Search for the cell housing the specified text and yield its (x, y) center coordinate. 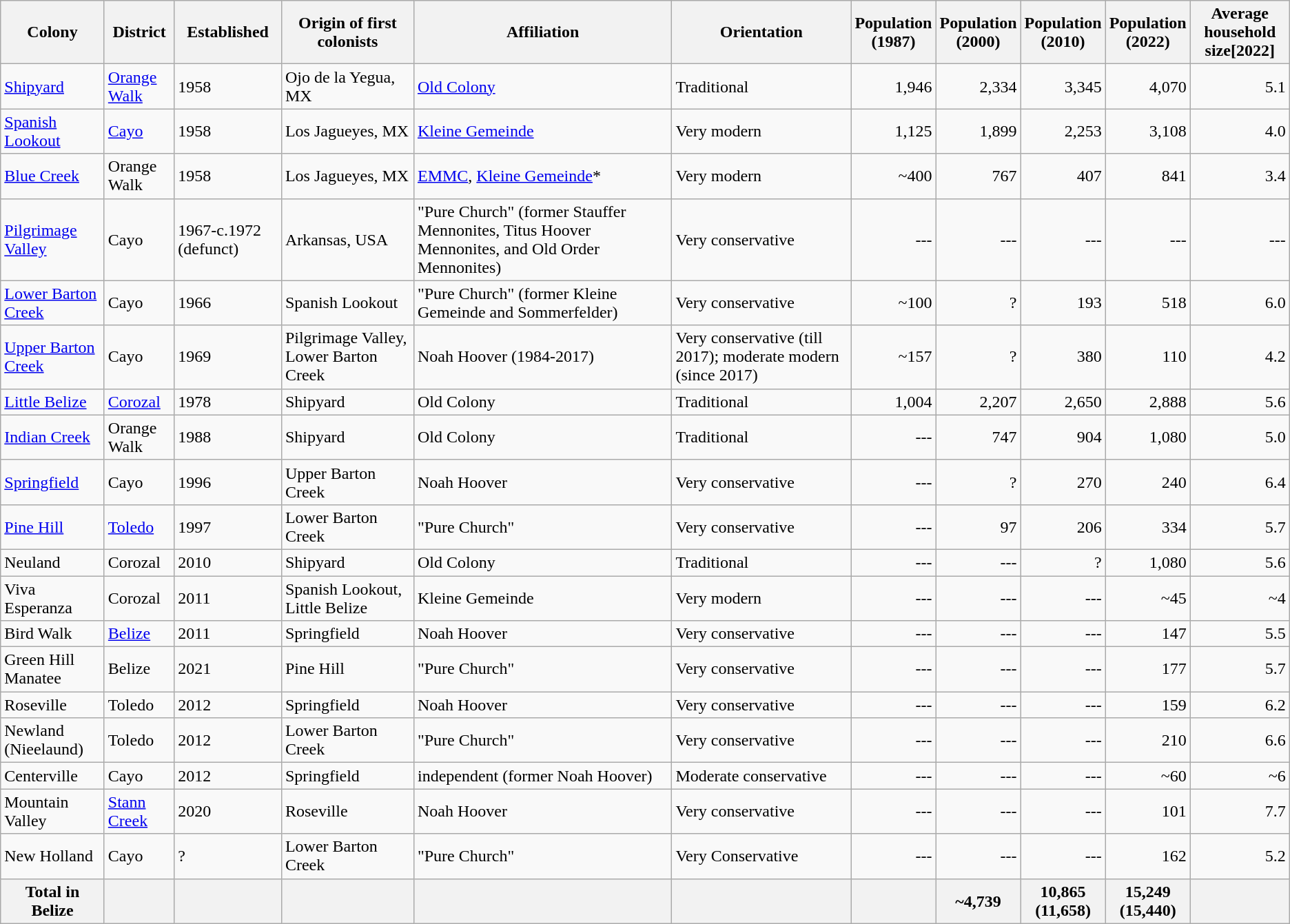
1966 (228, 303)
3.4 (1240, 176)
Spanish Lookout, Little Belize (347, 598)
6.0 (1240, 303)
Very Conservative (761, 856)
"Pure Church" (former Kleine Gemeinde and Sommerfelder) (542, 303)
Arkansas, USA (347, 240)
New Holland (52, 856)
Little Belize (52, 402)
407 (1063, 176)
Population(2022) (1148, 32)
~4 (1240, 598)
2021 (228, 670)
101 (1148, 812)
Moderate conservative (761, 776)
Total in Belize (52, 901)
2020 (228, 812)
Blue Creek (52, 176)
"Pure Church" (former Stauffer Mennonites, Titus Hoover Mennonites, and Old Order Mennonites) (542, 240)
4.2 (1240, 357)
518 (1148, 303)
EMMC, Kleine Gemeinde* (542, 176)
Neuland (52, 562)
1,004 (893, 402)
193 (1063, 303)
841 (1148, 176)
4.0 (1240, 131)
Colony (52, 32)
240 (1148, 482)
~4,739 (979, 901)
904 (1063, 437)
Established (228, 32)
Indian Creek (52, 437)
2010 (228, 562)
270 (1063, 482)
Green Hill Manatee (52, 670)
5.5 (1240, 634)
380 (1063, 357)
Bird Walk (52, 634)
2,334 (979, 87)
~45 (1148, 598)
Very conservative (till 2017); moderate modern (since 2017) (761, 357)
4,070 (1148, 87)
1,946 (893, 87)
~157 (893, 357)
5.0 (1240, 437)
Centerville (52, 776)
7.7 (1240, 812)
1,899 (979, 131)
Origin of first colonists (347, 32)
3,108 (1148, 131)
2,207 (979, 402)
1,125 (893, 131)
15,249(15,440) (1148, 901)
Averagehousehold size[2022] (1240, 32)
162 (1148, 856)
767 (979, 176)
~6 (1240, 776)
5.1 (1240, 87)
1988 (228, 437)
District (139, 32)
Population(1987) (893, 32)
1967-c.1972 (defunct) (228, 240)
6.4 (1240, 482)
independent (former Noah Hoover) (542, 776)
Ojo de la Yegua, MX (347, 87)
1997 (228, 526)
147 (1148, 634)
Stann Creek (139, 812)
5.2 (1240, 856)
334 (1148, 526)
206 (1063, 526)
Pilgrimage Valley, Lower Barton Creek (347, 357)
~100 (893, 303)
Mountain Valley (52, 812)
~400 (893, 176)
1969 (228, 357)
2,888 (1148, 402)
Affiliation (542, 32)
Orientation (761, 32)
2,253 (1063, 131)
Viva Esperanza (52, 598)
Population(2010) (1063, 32)
Newland (Nieelaund) (52, 740)
Pilgrimage Valley (52, 240)
3,345 (1063, 87)
Population(2000) (979, 32)
1996 (228, 482)
747 (979, 437)
Noah Hoover (1984-2017) (542, 357)
10,865(11,658) (1063, 901)
210 (1148, 740)
159 (1148, 705)
~60 (1148, 776)
97 (979, 526)
2,650 (1063, 402)
1978 (228, 402)
177 (1148, 670)
6.6 (1240, 740)
110 (1148, 357)
6.2 (1240, 705)
